Locate the cell with the specified text and output its (X, Y) center coordinate. 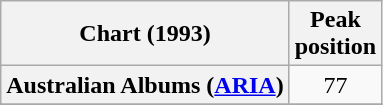
Peakposition (335, 34)
Chart (1993) (145, 34)
77 (335, 85)
Australian Albums (ARIA) (145, 85)
